Return the (X, Y) coordinate for the center point of the cell that contains the specified text.  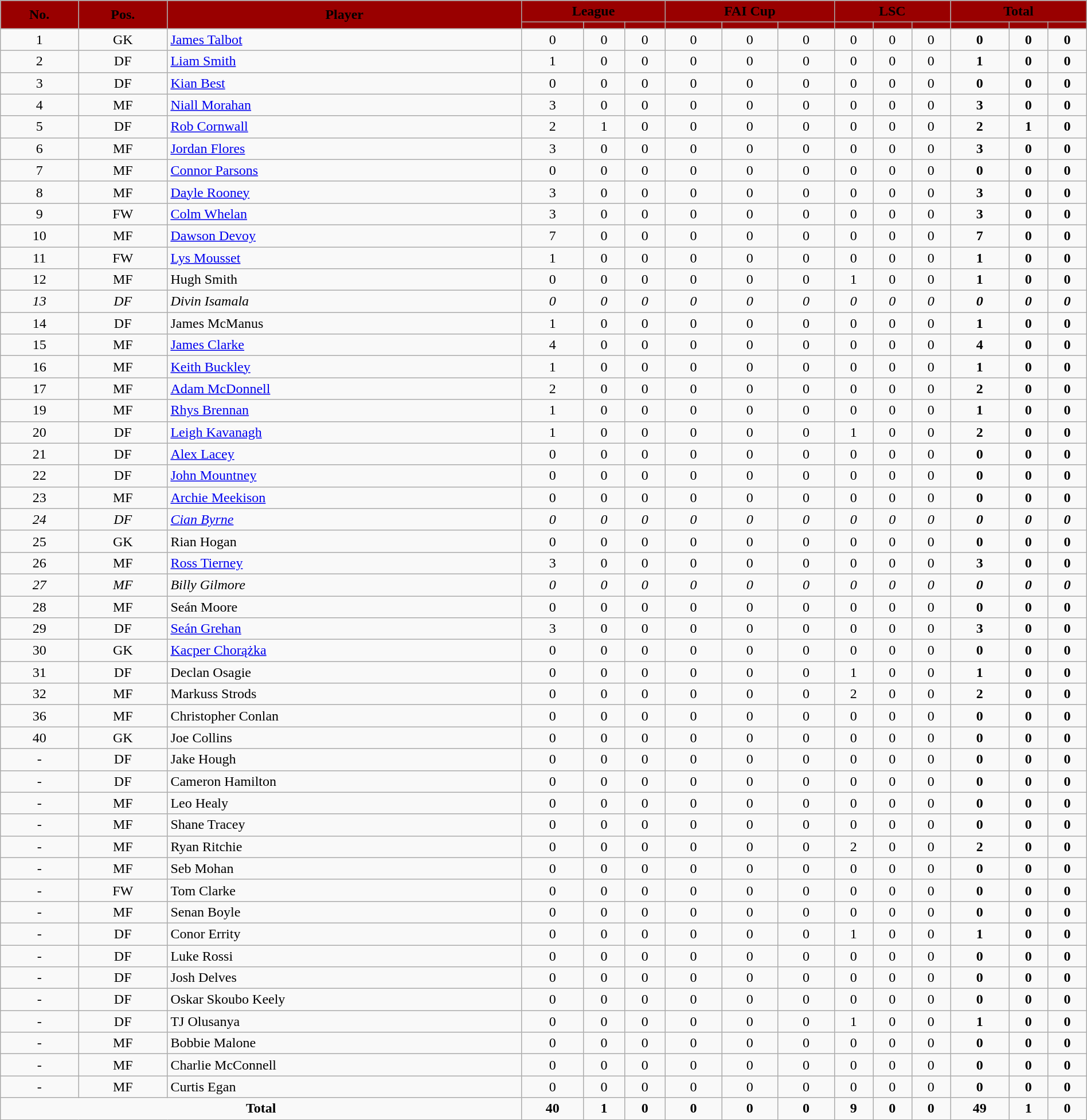
Josh Delves (345, 978)
Cameron Hamilton (345, 781)
Billy Gilmore (345, 585)
27 (40, 585)
Dayle Rooney (345, 192)
19 (40, 410)
Markuss Strods (345, 694)
Connor Parsons (345, 170)
Rhys Brennan (345, 410)
Leo Healy (345, 803)
John Mountney (345, 476)
Kian Best (345, 83)
Conor Errity (345, 934)
Dawson Devoy (345, 236)
Declan Osagie (345, 672)
Joe Collins (345, 738)
Seán Moore (345, 607)
Luke Rossi (345, 955)
Curtis Egan (345, 1087)
Rian Hogan (345, 541)
Oskar Skoubo Keely (345, 1000)
Senan Boyle (345, 912)
21 (40, 454)
26 (40, 563)
11 (40, 257)
Leigh Kavanagh (345, 432)
Ross Tierney (345, 563)
TJ Olusanya (345, 1021)
Seb Mohan (345, 868)
29 (40, 629)
James Talbot (345, 40)
Adam McDonnell (345, 389)
23 (40, 498)
Cian Byrne (345, 519)
12 (40, 280)
Keith Buckley (345, 367)
8 (40, 192)
20 (40, 432)
Colm Whelan (345, 214)
24 (40, 519)
49 (980, 1109)
Kacper Chorążka (345, 651)
Pos. (123, 15)
Christopher Conlan (345, 716)
LSC (892, 11)
Hugh Smith (345, 280)
FAI Cup (750, 11)
Seán Grehan (345, 629)
Rob Cornwall (345, 127)
31 (40, 672)
Archie Meekison (345, 498)
Divin Isamala (345, 301)
James Clarke (345, 345)
Player (345, 15)
17 (40, 389)
Shane Tracey (345, 825)
Jake Hough (345, 759)
13 (40, 301)
Niall Morahan (345, 105)
No. (40, 15)
28 (40, 607)
14 (40, 323)
36 (40, 716)
Bobbie Malone (345, 1043)
32 (40, 694)
30 (40, 651)
22 (40, 476)
League (594, 11)
Tom Clarke (345, 890)
6 (40, 148)
Charlie McConnell (345, 1065)
16 (40, 367)
Alex Lacey (345, 454)
5 (40, 127)
Jordan Flores (345, 148)
15 (40, 345)
James McManus (345, 323)
Ryan Ritchie (345, 847)
Lys Mousset (345, 257)
25 (40, 541)
Liam Smith (345, 61)
10 (40, 236)
